From the cell containing the given text, extract its center point as [X, Y] coordinate. 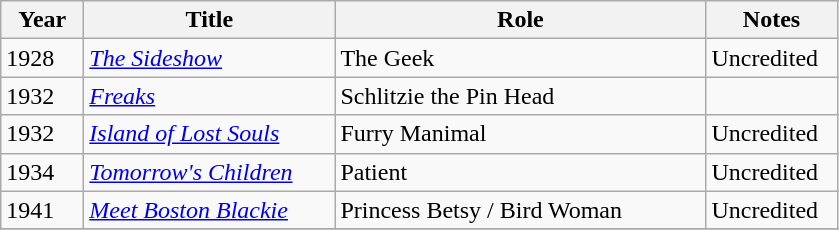
Schlitzie the Pin Head [520, 96]
1941 [42, 210]
Meet Boston Blackie [210, 210]
Princess Betsy / Bird Woman [520, 210]
Island of Lost Souls [210, 134]
Notes [772, 20]
1928 [42, 58]
Tomorrow's Children [210, 172]
Freaks [210, 96]
Title [210, 20]
Furry Manimal [520, 134]
Patient [520, 172]
Role [520, 20]
The Sideshow [210, 58]
Year [42, 20]
The Geek [520, 58]
1934 [42, 172]
